Pinpoint the cell where the given text exists, returning its (X, Y) midpoint coordinate. 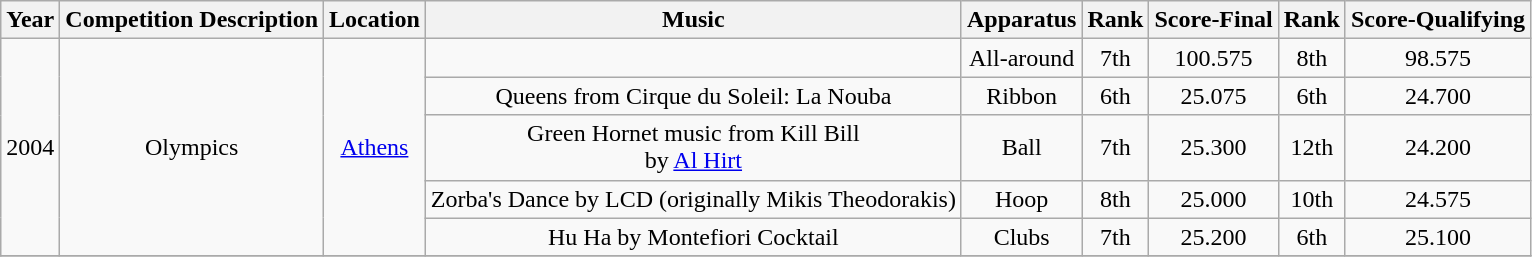
2004 (30, 148)
Ball (1021, 148)
100.575 (1214, 58)
98.575 (1438, 58)
25.000 (1214, 199)
Zorba's Dance by LCD (originally Mikis Theodorakis) (693, 199)
Apparatus (1021, 20)
Music (693, 20)
Hu Ha by Montefiori Cocktail (693, 237)
Ribbon (1021, 96)
Score-Qualifying (1438, 20)
Olympics (192, 148)
10th (1312, 199)
Queens from Cirque du Soleil: La Nouba (693, 96)
24.700 (1438, 96)
24.200 (1438, 148)
Hoop (1021, 199)
24.575 (1438, 199)
25.100 (1438, 237)
Athens (375, 148)
All-around (1021, 58)
Year (30, 20)
25.075 (1214, 96)
25.200 (1214, 237)
12th (1312, 148)
Clubs (1021, 237)
Location (375, 20)
Competition Description (192, 20)
Green Hornet music from Kill Bill by Al Hirt (693, 148)
25.300 (1214, 148)
Score-Final (1214, 20)
